From the cell containing the given text, extract its center point as (x, y) coordinate. 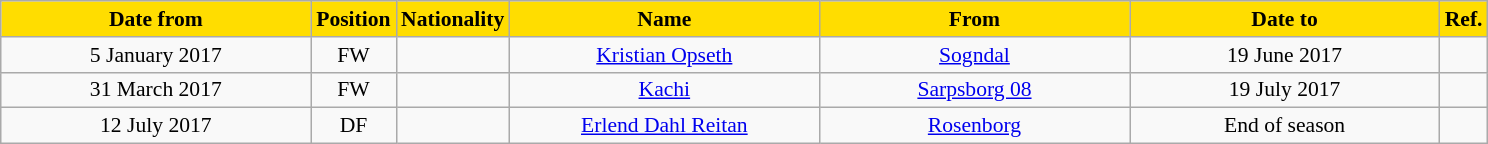
5 January 2017 (156, 55)
19 June 2017 (1285, 55)
Name (664, 19)
Ref. (1464, 19)
Date to (1285, 19)
Kachi (664, 90)
Rosenborg (974, 126)
Position (354, 19)
Date from (156, 19)
DF (354, 126)
Nationality (452, 19)
31 March 2017 (156, 90)
Kristian Opseth (664, 55)
From (974, 19)
12 July 2017 (156, 126)
End of season (1285, 126)
Sogndal (974, 55)
19 July 2017 (1285, 90)
Sarpsborg 08 (974, 90)
Erlend Dahl Reitan (664, 126)
